Output the [X, Y] coordinate of the center of the cell containing the given text.  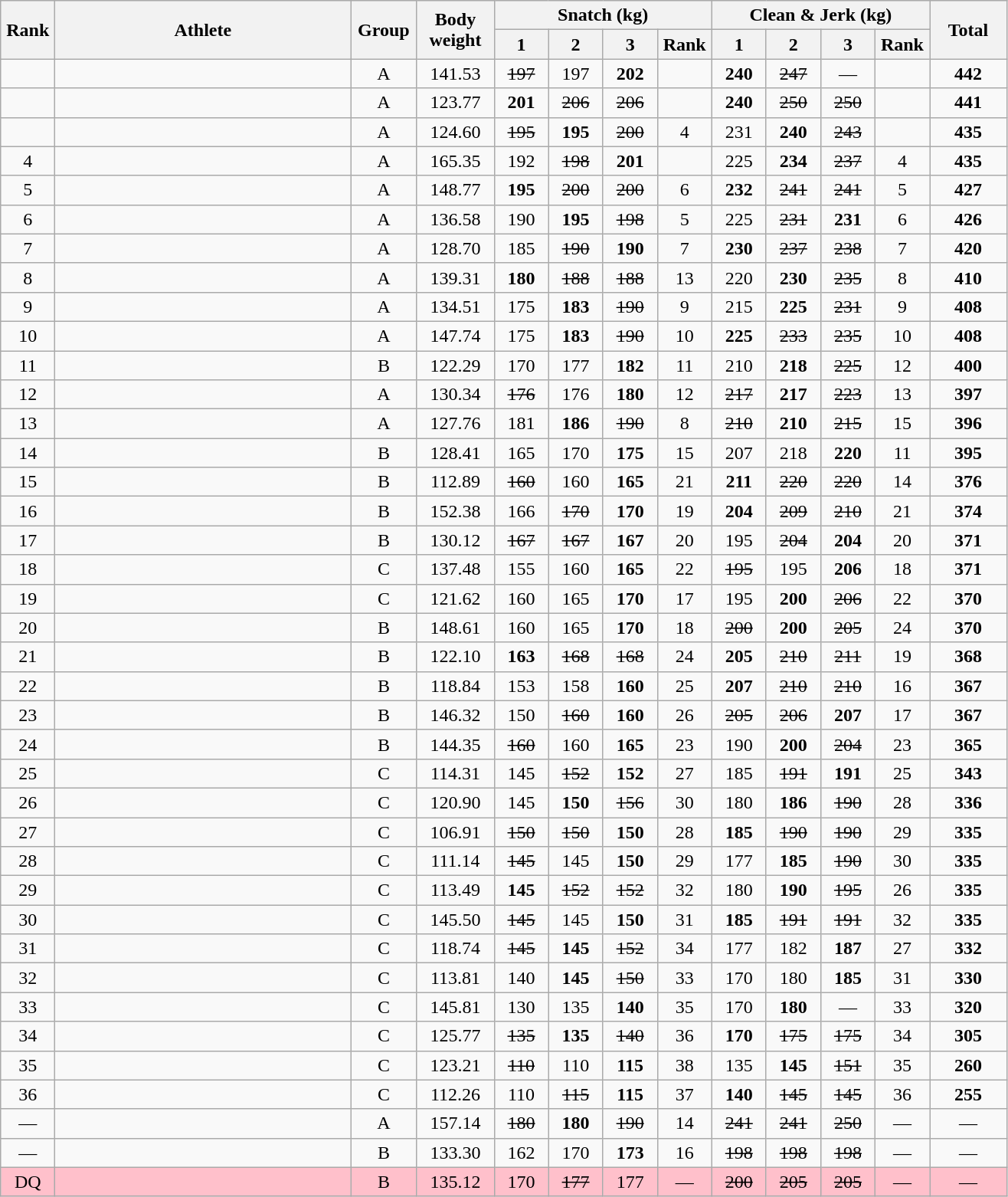
111.14 [455, 861]
121.62 [455, 598]
162 [521, 1153]
187 [847, 949]
112.89 [455, 482]
148.77 [455, 190]
410 [968, 277]
233 [794, 336]
Body weight [455, 30]
163 [521, 657]
247 [794, 74]
396 [968, 424]
124.60 [455, 132]
156 [630, 802]
255 [968, 1094]
137.48 [455, 569]
133.30 [455, 1153]
441 [968, 103]
127.76 [455, 424]
153 [521, 686]
118.74 [455, 949]
330 [968, 978]
376 [968, 482]
397 [968, 395]
158 [576, 686]
144.35 [455, 744]
128.70 [455, 248]
152.38 [455, 511]
202 [630, 74]
122.10 [455, 657]
165.35 [455, 161]
106.91 [455, 831]
209 [794, 511]
130.34 [455, 395]
365 [968, 744]
130 [521, 1007]
232 [738, 190]
320 [968, 1007]
38 [685, 1065]
123.21 [455, 1065]
166 [521, 511]
146.32 [455, 715]
Total [968, 30]
134.51 [455, 307]
139.31 [455, 277]
145.50 [455, 920]
368 [968, 657]
Athlete [203, 30]
442 [968, 74]
Group [384, 30]
151 [847, 1065]
DQ [28, 1182]
426 [968, 219]
125.77 [455, 1036]
123.77 [455, 103]
181 [521, 424]
305 [968, 1036]
427 [968, 190]
145.81 [455, 1007]
234 [794, 161]
243 [847, 132]
120.90 [455, 802]
113.81 [455, 978]
192 [521, 161]
147.74 [455, 336]
130.12 [455, 540]
238 [847, 248]
112.26 [455, 1094]
343 [968, 773]
Snatch (kg) [603, 15]
141.53 [455, 74]
Clean & Jerk (kg) [820, 15]
173 [630, 1153]
148.61 [455, 628]
128.41 [455, 453]
400 [968, 366]
157.14 [455, 1123]
223 [847, 395]
37 [685, 1094]
118.84 [455, 686]
420 [968, 248]
395 [968, 453]
136.58 [455, 219]
332 [968, 949]
260 [968, 1065]
135.12 [455, 1182]
374 [968, 511]
336 [968, 802]
114.31 [455, 773]
113.49 [455, 890]
122.29 [455, 366]
155 [521, 569]
